Search for the cell housing the specified text and yield its [X, Y] center coordinate. 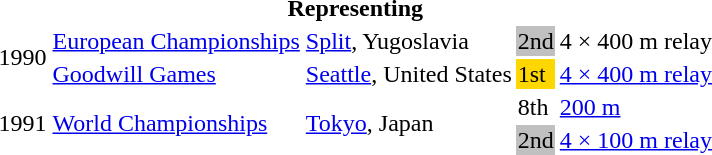
World Championships [176, 124]
1st [536, 74]
Goodwill Games [176, 74]
Split, Yugoslavia [408, 41]
European Championships [176, 41]
Tokyo, Japan [408, 124]
Seattle, United States [408, 74]
8th [536, 107]
